Return the (x, y) coordinate for the center point of the cell that contains the specified text.  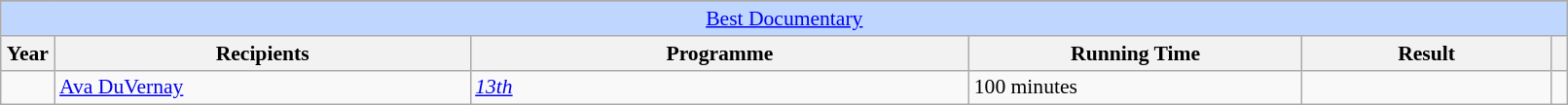
Ava DuVernay (263, 87)
Programme (720, 53)
Best Documentary (784, 18)
100 minutes (1136, 87)
13th (720, 87)
Recipients (263, 53)
Running Time (1136, 53)
Result (1426, 53)
Year (27, 53)
